Identify which cell holds the provided text, then report its [X, Y] central coordinate. 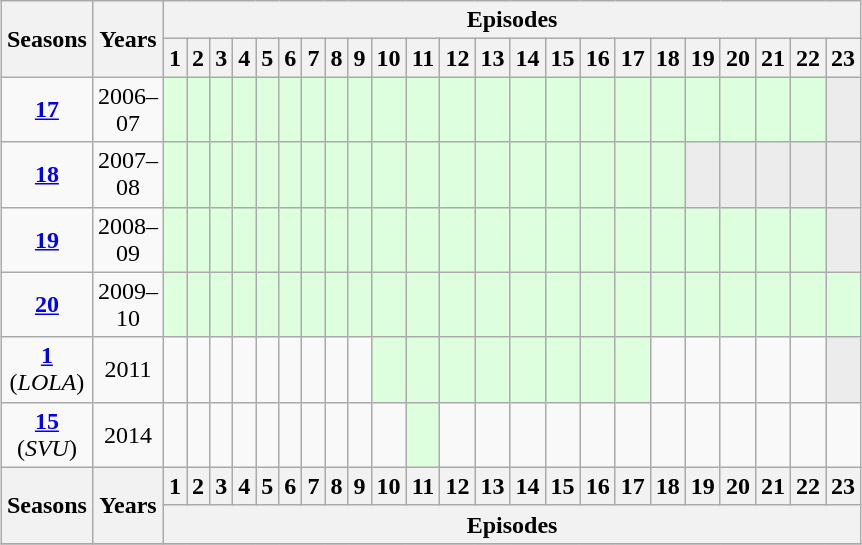
15 (SVU) [46, 434]
2007–08 [128, 174]
2011 [128, 370]
2006–07 [128, 110]
1 (LOLA) [46, 370]
2009–10 [128, 304]
2014 [128, 434]
2008–09 [128, 240]
